Pinpoint the cell where the given text exists, returning its (x, y) midpoint coordinate. 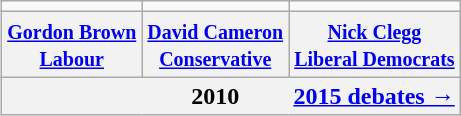
2010 (216, 96)
David Cameron Conservative (216, 44)
Gordon Brown Labour (72, 44)
Nick Clegg Liberal Democrats (375, 44)
2015 debates → (375, 96)
